Capture the cell that displays the provided text and extract its [X, Y] central coordinate. 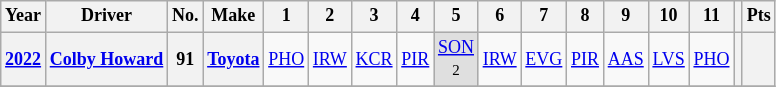
91 [186, 59]
EVG [544, 59]
1 [286, 16]
Colby Howard [106, 59]
KCR [374, 59]
SON2 [456, 59]
3 [374, 16]
11 [712, 16]
Toyota [234, 59]
No. [186, 16]
4 [416, 16]
Make [234, 16]
AAS [626, 59]
Pts [758, 16]
8 [586, 16]
2 [330, 16]
Driver [106, 16]
7 [544, 16]
Year [24, 16]
10 [668, 16]
6 [500, 16]
2022 [24, 59]
9 [626, 16]
LVS [668, 59]
5 [456, 16]
